Identify which cell holds the provided text, then report its [X, Y] central coordinate. 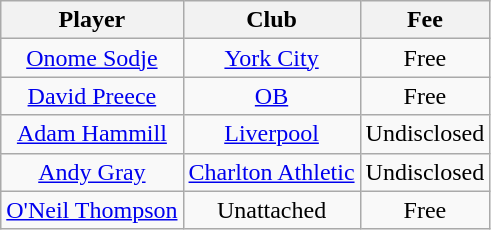
Player [92, 20]
OB [272, 96]
David Preece [92, 96]
Liverpool [272, 134]
Fee [425, 20]
O'Neil Thompson [92, 210]
Unattached [272, 210]
Andy Gray [92, 172]
Onome Sodje [92, 58]
Club [272, 20]
Charlton Athletic [272, 172]
York City [272, 58]
Adam Hammill [92, 134]
